Pinpoint the cell where the given text exists, returning its [x, y] midpoint coordinate. 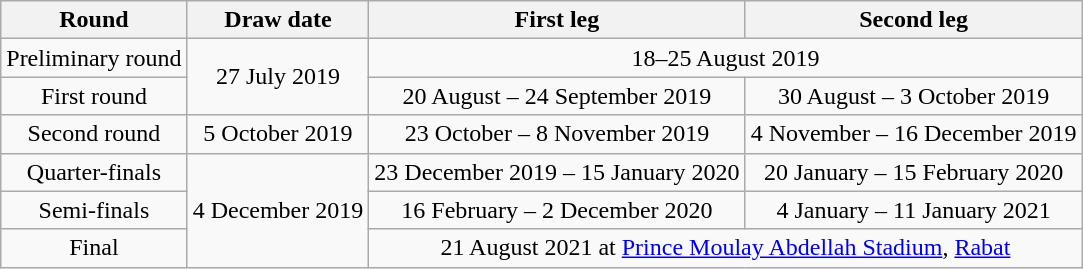
Second leg [914, 20]
4 December 2019 [278, 210]
Semi-finals [94, 210]
Draw date [278, 20]
27 July 2019 [278, 77]
4 January – 11 January 2021 [914, 210]
5 October 2019 [278, 134]
Second round [94, 134]
First round [94, 96]
20 January – 15 February 2020 [914, 172]
18–25 August 2019 [726, 58]
Final [94, 248]
Round [94, 20]
Preliminary round [94, 58]
30 August – 3 October 2019 [914, 96]
Quarter-finals [94, 172]
First leg [557, 20]
21 August 2021 at Prince Moulay Abdellah Stadium, Rabat [726, 248]
4 November – 16 December 2019 [914, 134]
23 October – 8 November 2019 [557, 134]
23 December 2019 – 15 January 2020 [557, 172]
20 August – 24 September 2019 [557, 96]
16 February – 2 December 2020 [557, 210]
